Return (X, Y) of the center of cell containing provided text 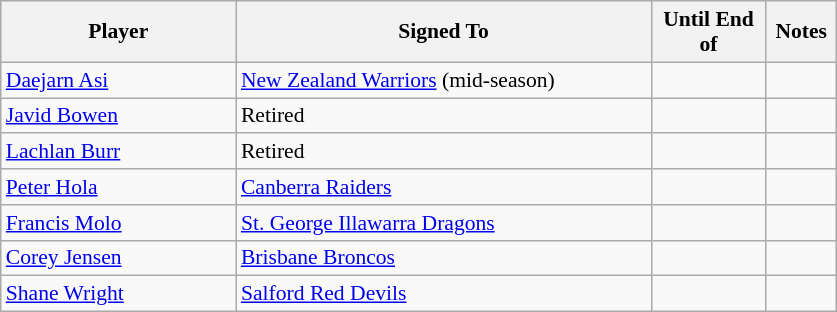
New Zealand Warriors (mid-season) (444, 80)
Peter Hola (118, 187)
Player (118, 32)
Salford Red Devils (444, 294)
Shane Wright (118, 294)
Canberra Raiders (444, 187)
Until End of (708, 32)
Signed To (444, 32)
Daejarn Asi (118, 80)
St. George Illawarra Dragons (444, 223)
Notes (801, 32)
Corey Jensen (118, 258)
Lachlan Burr (118, 152)
Francis Molo (118, 223)
Javid Bowen (118, 116)
Brisbane Broncos (444, 258)
